Determine the (X, Y) coordinate at the center of the cell enclosing the given text.  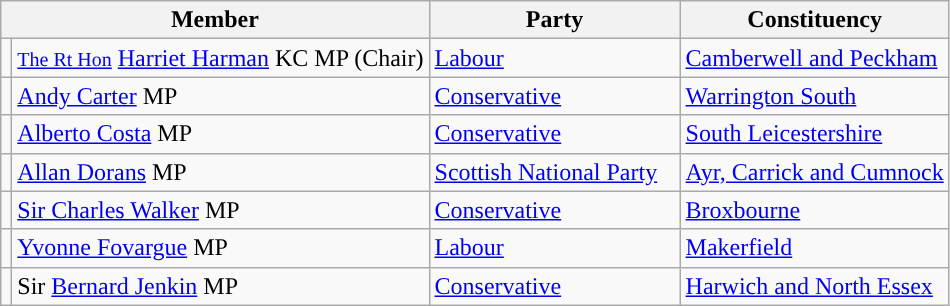
Broxbourne (814, 210)
Warrington South (814, 96)
Sir Charles Walker MP (220, 210)
Andy Carter MP (220, 96)
Harwich and North Essex (814, 286)
Sir Bernard Jenkin MP (220, 286)
Ayr, Carrick and Cumnock (814, 172)
Scottish National Party (554, 172)
Yvonne Fovargue MP (220, 248)
Member (215, 20)
Camberwell and Peckham (814, 58)
Party (554, 20)
The Rt Hon Harriet Harman KC MP (Chair) (220, 58)
South Leicestershire (814, 134)
Makerfield (814, 248)
Alberto Costa MP (220, 134)
Allan Dorans MP (220, 172)
Constituency (814, 20)
